Determine the [X, Y] coordinate at the center of the cell enclosing the given text.  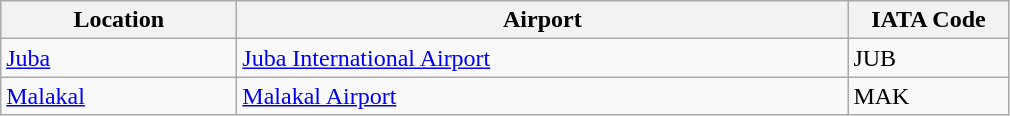
IATA Code [928, 20]
Malakal Airport [542, 96]
Juba [119, 58]
Juba International Airport [542, 58]
Location [119, 20]
MAK [928, 96]
JUB [928, 58]
Airport [542, 20]
Malakal [119, 96]
